Pinpoint the cell where the given text exists, returning its [x, y] midpoint coordinate. 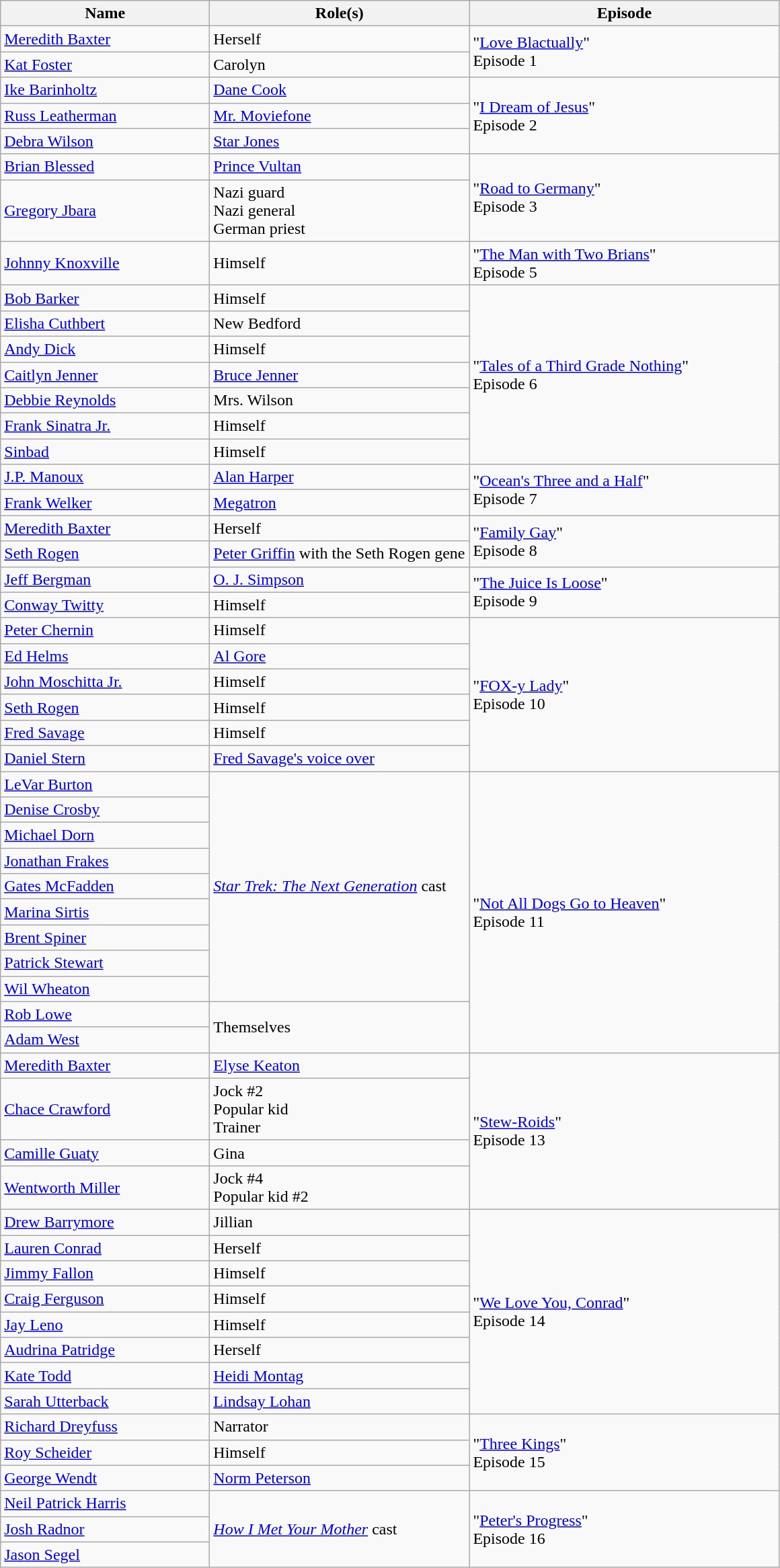
Wentworth Miller [105, 1187]
"Peter's Progress"Episode 16 [624, 1529]
Al Gore [340, 656]
Name [105, 13]
Daniel Stern [105, 758]
Adam West [105, 1040]
Russ Leatherman [105, 116]
Gina [340, 1153]
Rob Lowe [105, 1014]
Marina Sirtis [105, 912]
Wil Wheaton [105, 989]
Elyse Keaton [340, 1065]
Jason Segel [105, 1555]
Heidi Montag [340, 1376]
"Ocean's Three and a Half"Episode 7 [624, 490]
"The Man with Two Brians"Episode 5 [624, 263]
Mrs. Wilson [340, 401]
Brian Blessed [105, 167]
Drew Barrymore [105, 1222]
Neil Patrick Harris [105, 1503]
Jay Leno [105, 1325]
"Stew-Roids"Episode 13 [624, 1130]
Lauren Conrad [105, 1248]
"FOX-y Lady"Episode 10 [624, 694]
How I Met Your Mother cast [340, 1529]
Nazi guardNazi generalGerman priest [340, 210]
Bruce Jenner [340, 374]
Jimmy Fallon [105, 1274]
Peter Griffin with the Seth Rogen gene [340, 554]
Caitlyn Jenner [105, 374]
Themselves [340, 1027]
"Love Blactually"Episode 1 [624, 52]
Chace Crawford [105, 1109]
Frank Sinatra Jr. [105, 426]
Denise Crosby [105, 810]
Bob Barker [105, 298]
Elisha Cuthbert [105, 323]
LeVar Burton [105, 784]
Narrator [340, 1427]
Peter Chernin [105, 630]
Craig Ferguson [105, 1299]
Episode [624, 13]
Jeff Bergman [105, 579]
George Wendt [105, 1478]
Role(s) [340, 13]
Lindsay Lohan [340, 1401]
Andy Dick [105, 349]
Ike Barinholtz [105, 90]
Kat Foster [105, 65]
"Family Gay"Episode 8 [624, 541]
Jillian [340, 1222]
Prince Vultan [340, 167]
Jock #4Popular kid #2 [340, 1187]
Richard Dreyfuss [105, 1427]
"Road to Germany"Episode 3 [624, 198]
Norm Peterson [340, 1478]
"I Dream of Jesus"Episode 2 [624, 116]
Sarah Utterback [105, 1401]
Kate Todd [105, 1376]
"We Love You, Conrad"Episode 14 [624, 1311]
Audrina Patridge [105, 1350]
Michael Dorn [105, 835]
"Not All Dogs Go to Heaven"Episode 11 [624, 913]
"Three Kings"Episode 15 [624, 1452]
Roy Scheider [105, 1452]
Gregory Jbara [105, 210]
Fred Savage's voice over [340, 758]
Megatron [340, 503]
John Moschitta Jr. [105, 682]
O. J. Simpson [340, 579]
Debbie Reynolds [105, 401]
Frank Welker [105, 503]
"The Juice Is Loose"Episode 9 [624, 592]
Jock #2Popular kidTrainer [340, 1109]
Jonathan Frakes [105, 861]
Mr. Moviefone [340, 116]
Johnny Knoxville [105, 263]
Gates McFadden [105, 886]
Camille Guaty [105, 1153]
Alan Harper [340, 477]
Debra Wilson [105, 141]
New Bedford [340, 323]
J.P. Manoux [105, 477]
Brent Spiner [105, 938]
Josh Radnor [105, 1529]
Conway Twitty [105, 605]
Sinbad [105, 452]
Star Jones [340, 141]
Patrick Stewart [105, 963]
Star Trek: The Next Generation cast [340, 887]
Dane Cook [340, 90]
Carolyn [340, 65]
Fred Savage [105, 733]
"Tales of a Third Grade Nothing"Episode 6 [624, 374]
Ed Helms [105, 656]
